Detect which cell encompasses the target text, then output its (X, Y) center coordinate. 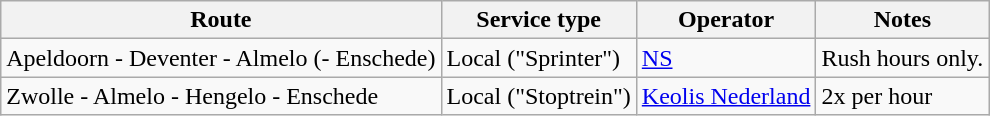
NS (726, 58)
Apeldoorn - Deventer - Almelo (- Enschede) (221, 58)
Local ("Stoptrein") (538, 96)
Operator (726, 20)
Local ("Sprinter") (538, 58)
Service type (538, 20)
Keolis Nederland (726, 96)
2x per hour (902, 96)
Notes (902, 20)
Rush hours only. (902, 58)
Zwolle - Almelo - Hengelo - Enschede (221, 96)
Route (221, 20)
